Provide the [X, Y] coordinate of the cell's center where the given text is located.  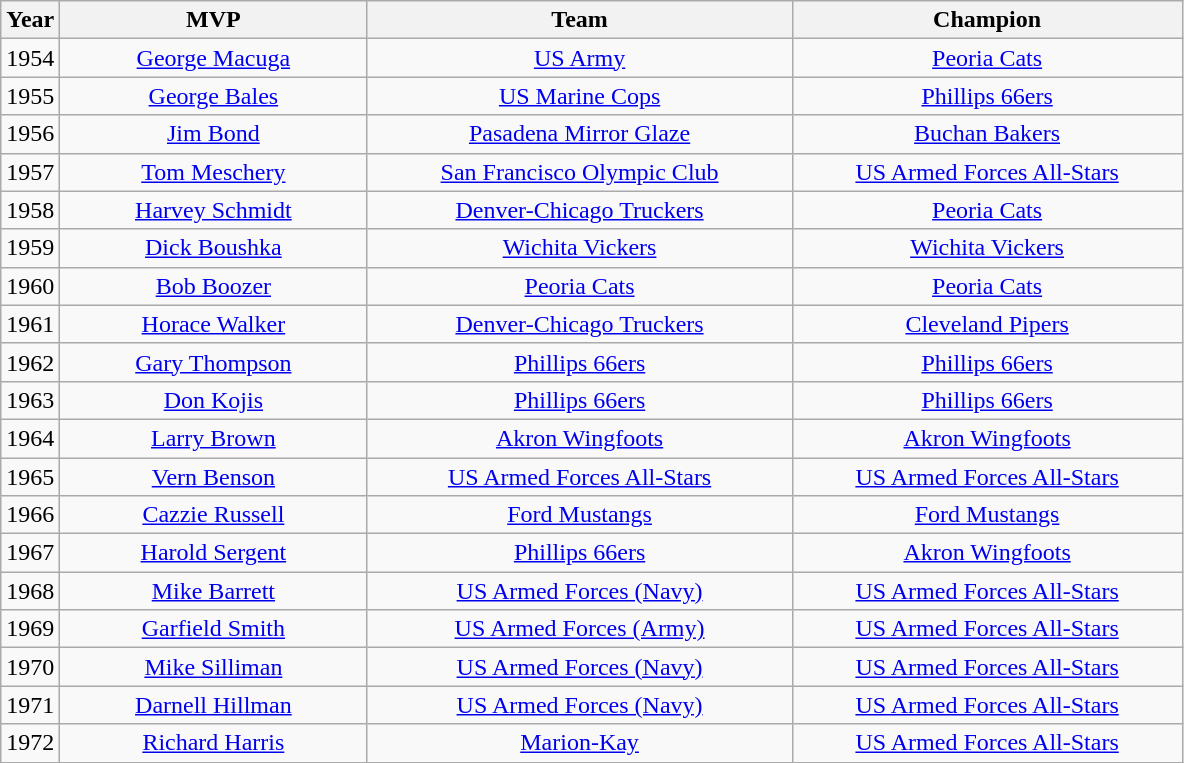
US Army [580, 58]
George Macuga [214, 58]
1958 [30, 210]
Pasadena Mirror Glaze [580, 134]
Harold Sergent [214, 553]
Richard Harris [214, 743]
1959 [30, 248]
San Francisco Olympic Club [580, 172]
Mike Barrett [214, 591]
1964 [30, 438]
Horace Walker [214, 324]
1972 [30, 743]
1960 [30, 286]
MVP [214, 20]
Cleveland Pipers [987, 324]
1961 [30, 324]
Larry Brown [214, 438]
1971 [30, 705]
1970 [30, 667]
Year [30, 20]
1955 [30, 96]
Champion [987, 20]
1967 [30, 553]
1957 [30, 172]
Tom Meschery [214, 172]
1954 [30, 58]
Darnell Hillman [214, 705]
Cazzie Russell [214, 515]
Team [580, 20]
1963 [30, 400]
Bob Boozer [214, 286]
Garfield Smith [214, 629]
1956 [30, 134]
Dick Boushka [214, 248]
Marion-Kay [580, 743]
Vern Benson [214, 477]
George Bales [214, 96]
US Marine Cops [580, 96]
Buchan Bakers [987, 134]
US Armed Forces (Army) [580, 629]
Jim Bond [214, 134]
1969 [30, 629]
1968 [30, 591]
Mike Silliman [214, 667]
Gary Thompson [214, 362]
Don Kojis [214, 400]
Harvey Schmidt [214, 210]
1962 [30, 362]
1965 [30, 477]
1966 [30, 515]
